Return the (X, Y) coordinate for the center point of the cell that contains the specified text.  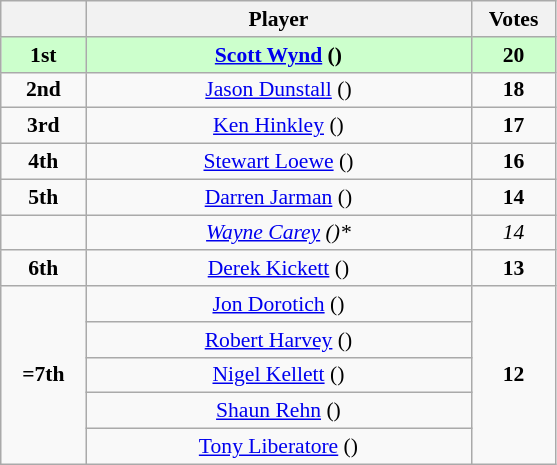
=7th (44, 375)
20 (514, 55)
16 (514, 162)
Shaun Rehn () (278, 411)
Jason Dunstall () (278, 90)
12 (514, 375)
Ken Hinkley () (278, 126)
Scott Wynd () (278, 55)
5th (44, 197)
Derek Kickett () (278, 269)
Nigel Kellett () (278, 375)
Darren Jarman () (278, 197)
6th (44, 269)
Robert Harvey () (278, 340)
4th (44, 162)
Votes (514, 19)
Wayne Carey ()* (278, 233)
13 (514, 269)
18 (514, 90)
3rd (44, 126)
2nd (44, 90)
1st (44, 55)
Tony Liberatore () (278, 447)
Jon Dorotich () (278, 304)
Stewart Loewe () (278, 162)
17 (514, 126)
Player (278, 19)
